Provide the (X, Y) coordinate of the cell's center where the given text is located.  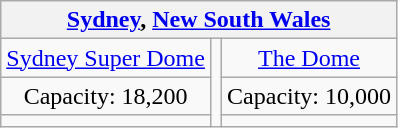
Capacity: 10,000 (310, 96)
Capacity: 18,200 (106, 96)
Sydney, New South Wales (199, 20)
The Dome (310, 58)
Sydney Super Dome (106, 58)
